From the cell containing the given text, extract its center point as (X, Y) coordinate. 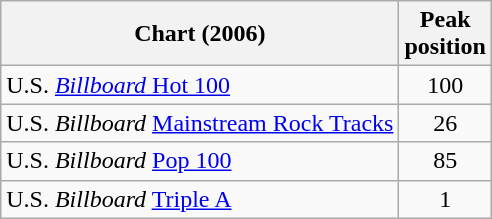
U.S. Billboard Mainstream Rock Tracks (200, 123)
100 (445, 85)
Chart (2006) (200, 34)
U.S. Billboard Hot 100 (200, 85)
1 (445, 199)
Peakposition (445, 34)
U.S. Billboard Pop 100 (200, 161)
26 (445, 123)
U.S. Billboard Triple A (200, 199)
85 (445, 161)
